Provide the (x, y) coordinate of the cell's center where the given text is located.  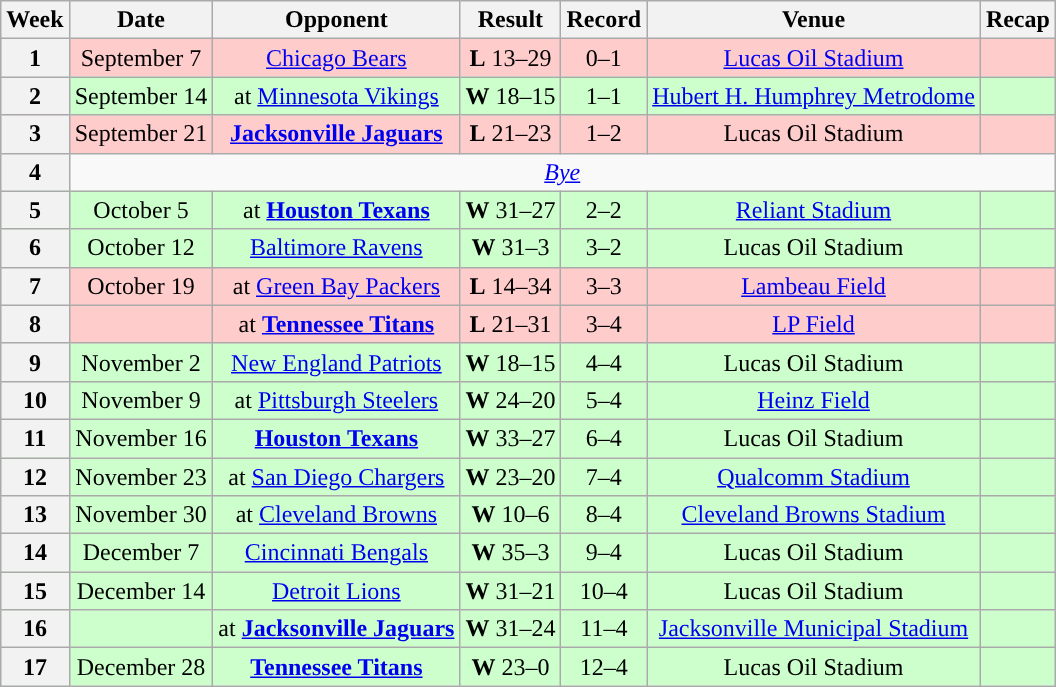
3–3 (604, 286)
at Jacksonville Jaguars (336, 629)
W 24–20 (510, 400)
4 (35, 172)
1–1 (604, 96)
3–2 (604, 248)
W 33–27 (510, 438)
4–4 (604, 362)
9 (35, 362)
3 (35, 134)
Opponent (336, 20)
Venue (814, 20)
New England Patriots (336, 362)
17 (35, 667)
December 28 (141, 667)
Houston Texans (336, 438)
16 (35, 629)
L 21–23 (510, 134)
Tennessee Titans (336, 667)
September 7 (141, 58)
W 23–20 (510, 477)
W 31–3 (510, 248)
at Cleveland Browns (336, 515)
Record (604, 20)
Jacksonville Municipal Stadium (814, 629)
L 13–29 (510, 58)
Recap (1018, 20)
12–4 (604, 667)
5 (35, 210)
Date (141, 20)
11–4 (604, 629)
Chicago Bears (336, 58)
November 16 (141, 438)
Result (510, 20)
at Tennessee Titans (336, 324)
W 10–6 (510, 515)
W 35–3 (510, 553)
2 (35, 96)
8 (35, 324)
at Houston Texans (336, 210)
Qualcomm Stadium (814, 477)
7–4 (604, 477)
October 19 (141, 286)
October 12 (141, 248)
6 (35, 248)
8–4 (604, 515)
September 14 (141, 96)
December 14 (141, 591)
10 (35, 400)
12 (35, 477)
Cleveland Browns Stadium (814, 515)
9–4 (604, 553)
3–4 (604, 324)
L 21–31 (510, 324)
10–4 (604, 591)
W 31–27 (510, 210)
7 (35, 286)
LP Field (814, 324)
11 (35, 438)
Baltimore Ravens (336, 248)
December 7 (141, 553)
Bye (562, 172)
at Pittsburgh Steelers (336, 400)
Lambeau Field (814, 286)
at Minnesota Vikings (336, 96)
November 2 (141, 362)
14 (35, 553)
W 23–0 (510, 667)
Detroit Lions (336, 591)
2–2 (604, 210)
November 23 (141, 477)
October 5 (141, 210)
13 (35, 515)
Hubert H. Humphrey Metrodome (814, 96)
Reliant Stadium (814, 210)
Week (35, 20)
5–4 (604, 400)
Jacksonville Jaguars (336, 134)
at San Diego Chargers (336, 477)
L 14–34 (510, 286)
1 (35, 58)
Cincinnati Bengals (336, 553)
Heinz Field (814, 400)
November 9 (141, 400)
0–1 (604, 58)
November 30 (141, 515)
W 31–21 (510, 591)
September 21 (141, 134)
W 31–24 (510, 629)
at Green Bay Packers (336, 286)
1–2 (604, 134)
15 (35, 591)
6–4 (604, 438)
